Pinpoint the cell where the given text exists, returning its (x, y) midpoint coordinate. 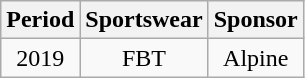
Sportswear (144, 20)
Period (40, 20)
Alpine (256, 58)
Sponsor (256, 20)
FBT (144, 58)
2019 (40, 58)
